Return [x, y] of the center of cell containing provided text 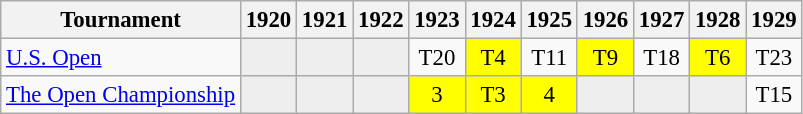
1929 [774, 20]
T20 [437, 58]
1921 [325, 20]
Tournament [121, 20]
T3 [493, 95]
1922 [381, 20]
1923 [437, 20]
T15 [774, 95]
T4 [493, 58]
1926 [605, 20]
U.S. Open [121, 58]
1925 [549, 20]
1920 [268, 20]
T18 [661, 58]
T11 [549, 58]
1927 [661, 20]
1924 [493, 20]
The Open Championship [121, 95]
T23 [774, 58]
T6 [718, 58]
1928 [718, 20]
3 [437, 95]
4 [549, 95]
T9 [605, 58]
